Locate the cell with the specified text and output its (x, y) center coordinate. 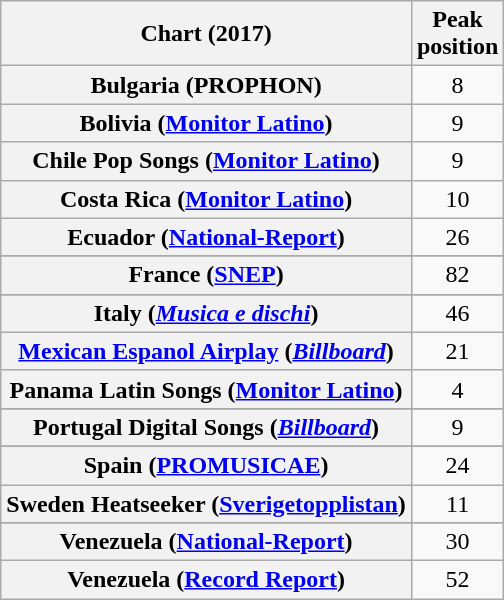
Italy (Musica e dischi) (206, 313)
30 (457, 542)
Mexican Espanol Airplay (Billboard) (206, 351)
Chart (2017) (206, 34)
21 (457, 351)
Spain (PROMUSICAE) (206, 465)
Portugal Digital Songs (Billboard) (206, 427)
Bulgaria (PROPHON) (206, 85)
Venezuela (National-Report) (206, 542)
Ecuador (National-Report) (206, 237)
8 (457, 85)
Panama Latin Songs (Monitor Latino) (206, 389)
France (SNEP) (206, 275)
Sweden Heatseeker (Sverigetopplistan) (206, 503)
4 (457, 389)
46 (457, 313)
26 (457, 237)
24 (457, 465)
Venezuela (Record Report) (206, 580)
Peakposition (457, 34)
11 (457, 503)
Bolivia (Monitor Latino) (206, 123)
82 (457, 275)
Chile Pop Songs (Monitor Latino) (206, 161)
10 (457, 199)
Costa Rica (Monitor Latino) (206, 199)
52 (457, 580)
